Extract the (X, Y) coordinate from the center of the cell holding the provided text.  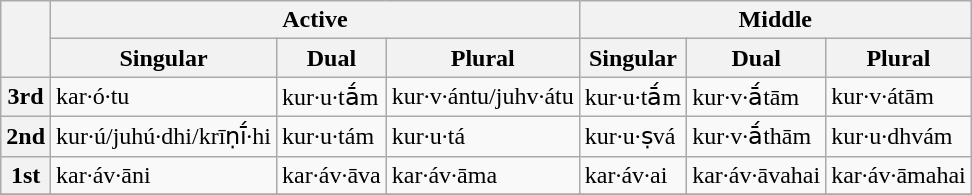
kur·u·ṣvá (632, 136)
kar·áv·āvahai (756, 175)
kur·v·ā́tām (756, 97)
kur·u·dhvám (899, 136)
kar·áv·āmahai (899, 175)
Middle (775, 20)
kur·u·tám (332, 136)
kar·áv·āva (332, 175)
kar·ó·tu (164, 97)
kur·v·ā́thām (756, 136)
kur·v·ántu/juhv·átu (482, 97)
kur·ú/juhú·dhi/krīṇī́·hi (164, 136)
kur·u·tá (482, 136)
kur·v·átām (899, 97)
kar·áv·ai (632, 175)
kar·áv·āni (164, 175)
kar·áv·āma (482, 175)
3rd (26, 97)
1st (26, 175)
Active (316, 20)
2nd (26, 136)
